From the cell containing the given text, extract its center point as (X, Y) coordinate. 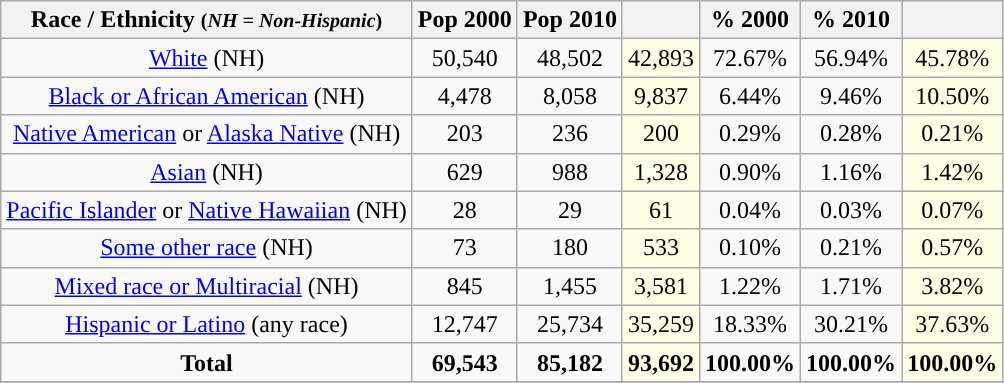
93,692 (660, 362)
73 (464, 248)
42,893 (660, 58)
1,328 (660, 172)
Mixed race or Multiracial (NH) (207, 286)
72.67% (750, 58)
18.33% (750, 324)
9,837 (660, 96)
48,502 (570, 58)
845 (464, 286)
8,058 (570, 96)
6.44% (750, 96)
0.29% (750, 134)
% 2010 (852, 20)
0.10% (750, 248)
3,581 (660, 286)
56.94% (852, 58)
10.50% (952, 96)
69,543 (464, 362)
0.07% (952, 210)
61 (660, 210)
203 (464, 134)
Total (207, 362)
0.04% (750, 210)
12,747 (464, 324)
White (NH) (207, 58)
29 (570, 210)
0.57% (952, 248)
45.78% (952, 58)
1,455 (570, 286)
Native American or Alaska Native (NH) (207, 134)
Pop 2010 (570, 20)
0.03% (852, 210)
25,734 (570, 324)
1.42% (952, 172)
200 (660, 134)
Some other race (NH) (207, 248)
9.46% (852, 96)
629 (464, 172)
1.71% (852, 286)
37.63% (952, 324)
3.82% (952, 286)
1.16% (852, 172)
Pop 2000 (464, 20)
0.28% (852, 134)
0.90% (750, 172)
Hispanic or Latino (any race) (207, 324)
28 (464, 210)
4,478 (464, 96)
236 (570, 134)
% 2000 (750, 20)
30.21% (852, 324)
35,259 (660, 324)
533 (660, 248)
Pacific Islander or Native Hawaiian (NH) (207, 210)
Black or African American (NH) (207, 96)
Asian (NH) (207, 172)
Race / Ethnicity (NH = Non-Hispanic) (207, 20)
988 (570, 172)
50,540 (464, 58)
1.22% (750, 286)
85,182 (570, 362)
180 (570, 248)
